From the cell containing the given text, extract its center point as (x, y) coordinate. 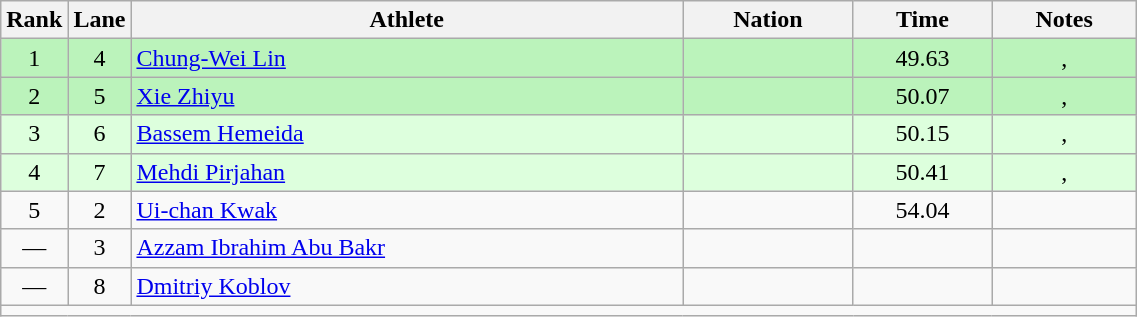
Ui-chan Kwak (407, 210)
Time (922, 20)
6 (100, 134)
Mehdi Pirjahan (407, 172)
54.04 (922, 210)
Xie Zhiyu (407, 96)
49.63 (922, 58)
50.07 (922, 96)
Nation (768, 20)
7 (100, 172)
Bassem Hemeida (407, 134)
8 (100, 286)
50.15 (922, 134)
50.41 (922, 172)
Lane (100, 20)
Dmitriy Koblov (407, 286)
1 (34, 58)
Notes (1064, 20)
Chung-Wei Lin (407, 58)
Rank (34, 20)
Azzam Ibrahim Abu Bakr (407, 248)
Athlete (407, 20)
